Find where the given text appears and provide that cell's center as [x, y] coordinate. 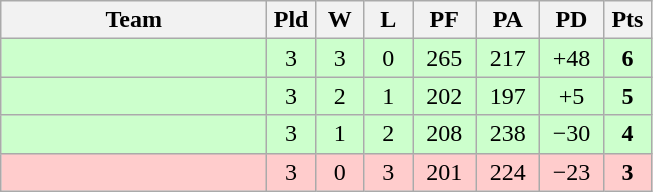
6 [628, 58]
5 [628, 96]
+48 [572, 58]
265 [444, 58]
+5 [572, 96]
−30 [572, 134]
PA [508, 20]
208 [444, 134]
217 [508, 58]
W [340, 20]
PF [444, 20]
202 [444, 96]
201 [444, 172]
224 [508, 172]
−23 [572, 172]
4 [628, 134]
L [388, 20]
Team [134, 20]
Pts [628, 20]
PD [572, 20]
197 [508, 96]
Pld [292, 20]
238 [508, 134]
